From the cell containing the given text, extract its center point as (X, Y) coordinate. 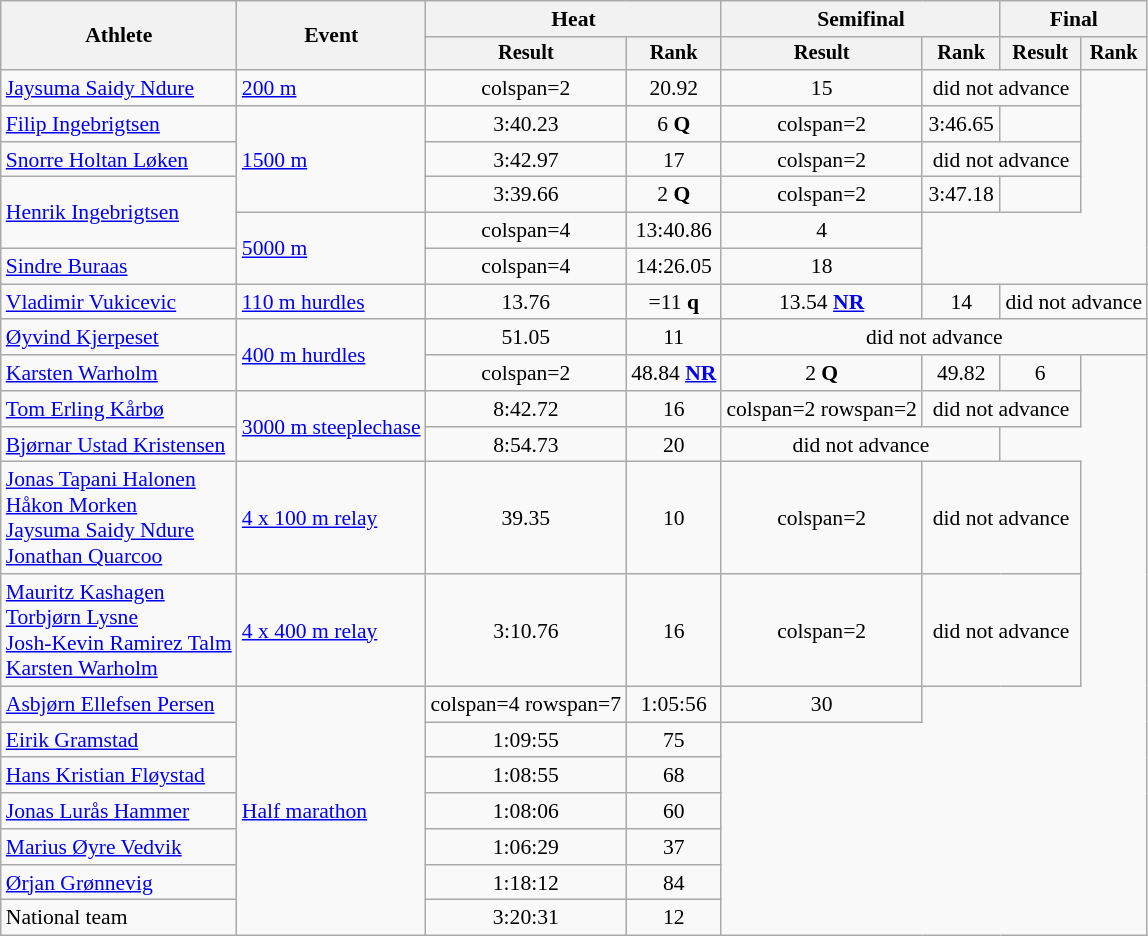
Filip Ingebrigtsen (119, 124)
3000 m steeplechase (332, 426)
Final (1074, 19)
200 m (332, 88)
Jonas Tapani HalonenHåkon MorkenJaysuma Saidy NdureJonathan Quarcoo (119, 518)
Hans Kristian Fløystad (119, 776)
Event (332, 36)
Athlete (119, 36)
20 (674, 445)
Bjørnar Ustad Kristensen (119, 445)
3:39.66 (526, 195)
3:46.65 (962, 124)
14 (962, 302)
39.35 (526, 518)
13:40.86 (674, 231)
1:06:29 (526, 847)
13.76 (526, 302)
National team (119, 918)
11 (674, 338)
18 (822, 267)
1:18:12 (526, 883)
6 (1040, 373)
3:10.76 (526, 630)
75 (674, 740)
17 (674, 160)
49.82 (962, 373)
110 m hurdles (332, 302)
Eirik Gramstad (119, 740)
37 (674, 847)
15 (822, 88)
400 m hurdles (332, 356)
3:47.18 (962, 195)
12 (674, 918)
Karsten Warholm (119, 373)
=11 q (674, 302)
Snorre Holtan Løken (119, 160)
Semifinal (860, 19)
14:26.05 (674, 267)
8:54.73 (526, 445)
Vladimir Vukicevic (119, 302)
68 (674, 776)
20.92 (674, 88)
48.84 NR (674, 373)
8:42.72 (526, 409)
3:42.97 (526, 160)
51.05 (526, 338)
Half marathon (332, 812)
4 x 400 m relay (332, 630)
colspan=2 rowspan=2 (822, 409)
4 (822, 231)
30 (822, 705)
60 (674, 811)
Henrik Ingebrigtsen (119, 212)
13.54 NR (822, 302)
Øyvind Kjerpeset (119, 338)
10 (674, 518)
Jonas Lurås Hammer (119, 811)
Jaysuma Saidy Ndure (119, 88)
colspan=4 rowspan=7 (526, 705)
Asbjørn Ellefsen Persen (119, 705)
Ørjan Grønnevig (119, 883)
84 (674, 883)
Marius Øyre Vedvik (119, 847)
1500 m (332, 160)
Mauritz KashagenTorbjørn LysneJosh-Kevin Ramirez TalmKarsten Warholm (119, 630)
1:09:55 (526, 740)
Sindre Buraas (119, 267)
6 Q (674, 124)
3:20:31 (526, 918)
3:40.23 (526, 124)
4 x 100 m relay (332, 518)
1:08:06 (526, 811)
1:08:55 (526, 776)
Heat (574, 19)
5000 m (332, 248)
Tom Erling Kårbø (119, 409)
1:05:56 (674, 705)
